Identify which cell holds the provided text, then report its (X, Y) central coordinate. 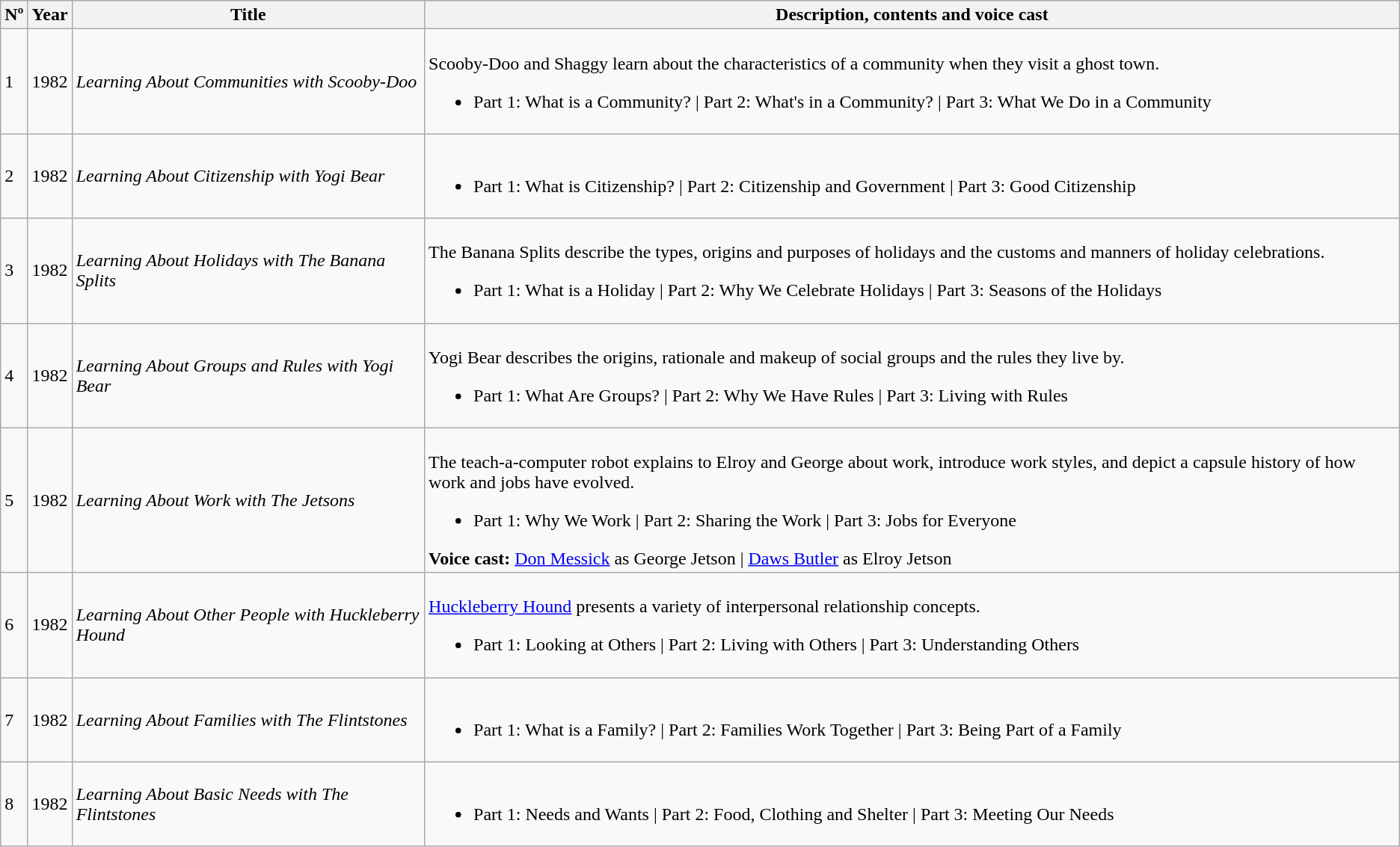
Year (49, 15)
Learning About Holidays with The Banana Splits (248, 271)
Learning About Other People with Huckleberry Hound (248, 625)
1 (14, 81)
Nº (14, 15)
Description, contents and voice cast (912, 15)
Part 1: Needs and Wants | Part 2: Food, Clothing and Shelter | Part 3: Meeting Our Needs (912, 804)
Part 1: What is a Family? | Part 2: Families Work Together | Part 3: Being Part of a Family (912, 719)
Learning About Groups and Rules with Yogi Bear (248, 375)
Learning About Citizenship with Yogi Bear (248, 176)
Learning About Families with The Flintstones (248, 719)
2 (14, 176)
4 (14, 375)
Learning About Work with The Jetsons (248, 500)
7 (14, 719)
3 (14, 271)
Part 1: What is Citizenship? | Part 2: Citizenship and Government | Part 3: Good Citizenship (912, 176)
6 (14, 625)
Learning About Basic Needs with The Flintstones (248, 804)
Learning About Communities with Scooby-Doo (248, 81)
8 (14, 804)
Title (248, 15)
5 (14, 500)
